Detect which cell encompasses the target text, then output its (x, y) center coordinate. 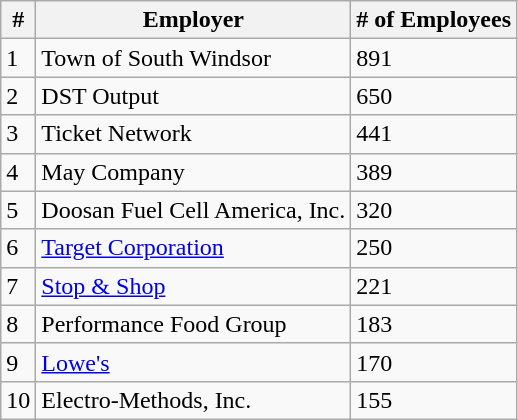
183 (434, 324)
6 (18, 248)
# of Employees (434, 20)
Stop & Shop (194, 286)
221 (434, 286)
3 (18, 134)
Ticket Network (194, 134)
Doosan Fuel Cell America, Inc. (194, 210)
8 (18, 324)
Performance Food Group (194, 324)
Target Corporation (194, 248)
May Company (194, 172)
170 (434, 362)
Lowe's (194, 362)
# (18, 20)
4 (18, 172)
1 (18, 58)
389 (434, 172)
891 (434, 58)
650 (434, 96)
2 (18, 96)
5 (18, 210)
9 (18, 362)
Town of South Windsor (194, 58)
320 (434, 210)
Electro-Methods, Inc. (194, 400)
441 (434, 134)
DST Output (194, 96)
Employer (194, 20)
7 (18, 286)
250 (434, 248)
155 (434, 400)
10 (18, 400)
